Locate the cell with the specified text and output its (X, Y) center coordinate. 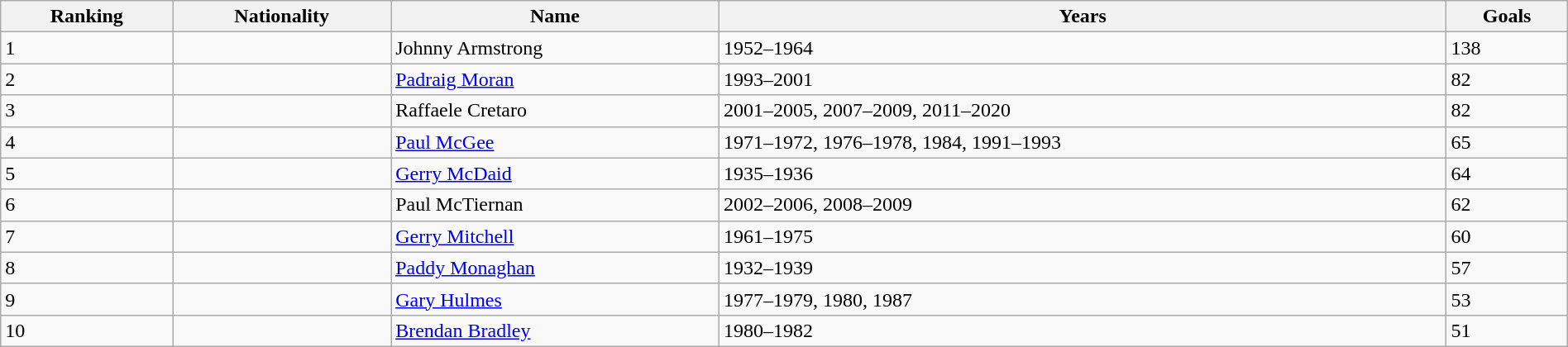
1952–1964 (1082, 48)
138 (1507, 48)
1932–1939 (1082, 268)
1993–2001 (1082, 79)
1980–1982 (1082, 330)
Paddy Monaghan (556, 268)
60 (1507, 236)
Paul McGee (556, 142)
3 (87, 111)
Ranking (87, 17)
57 (1507, 268)
64 (1507, 173)
4 (87, 142)
53 (1507, 299)
65 (1507, 142)
Gary Hulmes (556, 299)
1961–1975 (1082, 236)
1 (87, 48)
2002–2006, 2008–2009 (1082, 205)
Years (1082, 17)
10 (87, 330)
Padraig Moran (556, 79)
Goals (1507, 17)
2001–2005, 2007–2009, 2011–2020 (1082, 111)
Brendan Bradley (556, 330)
2 (87, 79)
1935–1936 (1082, 173)
8 (87, 268)
Paul McTiernan (556, 205)
Name (556, 17)
1971–1972, 1976–1978, 1984, 1991–1993 (1082, 142)
Gerry McDaid (556, 173)
Gerry Mitchell (556, 236)
6 (87, 205)
51 (1507, 330)
Nationality (282, 17)
5 (87, 173)
7 (87, 236)
Raffaele Cretaro (556, 111)
62 (1507, 205)
Johnny Armstrong (556, 48)
1977–1979, 1980, 1987 (1082, 299)
9 (87, 299)
